Return the (x, y) coordinate for the center point of the cell that contains the specified text.  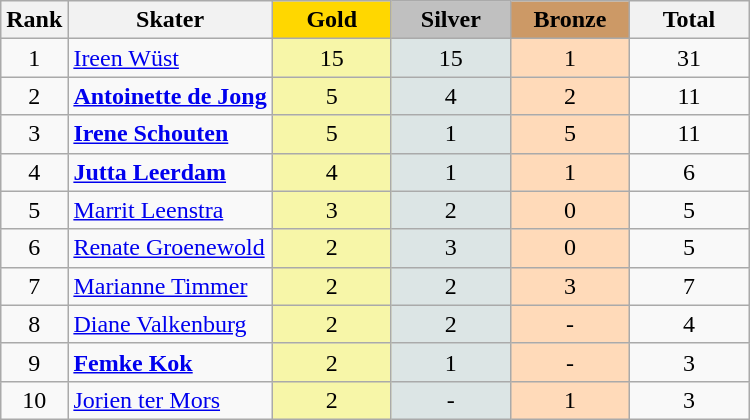
Jutta Leerdam (170, 172)
Marianne Timmer (170, 286)
8 (34, 324)
10 (34, 400)
Renate Groenewold (170, 248)
31 (688, 58)
Ireen Wüst (170, 58)
Gold (332, 20)
Femke Kok (170, 362)
Diane Valkenburg (170, 324)
9 (34, 362)
Irene Schouten (170, 134)
Jorien ter Mors (170, 400)
Silver (450, 20)
Skater (170, 20)
Rank (34, 20)
Bronze (570, 20)
Antoinette de Jong (170, 96)
Marrit Leenstra (170, 210)
Total (688, 20)
